Locate the cell with the specified text and output its (X, Y) center coordinate. 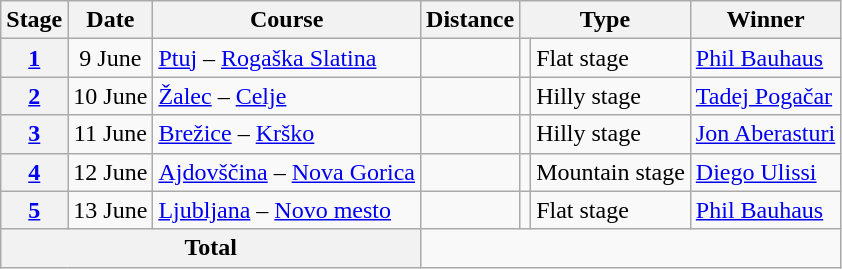
4 (34, 172)
3 (34, 134)
12 June (110, 172)
1 (34, 58)
2 (34, 96)
Tadej Pogačar (765, 96)
Distance (470, 20)
Diego Ulissi (765, 172)
9 June (110, 58)
5 (34, 210)
Jon Aberasturi (765, 134)
Ptuj – Rogaška Slatina (287, 58)
Ljubljana – Novo mesto (287, 210)
Winner (765, 20)
Total (211, 248)
Stage (34, 20)
Žalec – Celje (287, 96)
Ajdovščina – Nova Gorica (287, 172)
Mountain stage (611, 172)
Brežice – Krško (287, 134)
Course (287, 20)
10 June (110, 96)
Type (606, 20)
11 June (110, 134)
13 June (110, 210)
Date (110, 20)
